Detect which cell encompasses the target text, then output its [x, y] center coordinate. 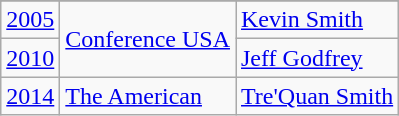
The American [148, 96]
Kevin Smith [318, 20]
2010 [30, 58]
Jeff Godfrey [318, 58]
Conference USA [148, 39]
2005 [30, 20]
Tre'Quan Smith [318, 96]
2014 [30, 96]
